Pinpoint the cell where the given text exists, returning its [X, Y] midpoint coordinate. 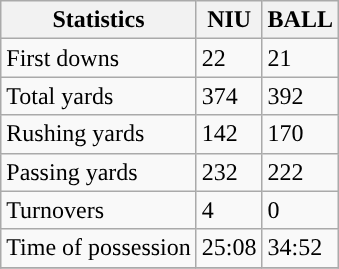
22 [229, 58]
170 [300, 134]
Rushing yards [99, 134]
Turnovers [99, 210]
First downs [99, 58]
BALL [300, 20]
232 [229, 172]
222 [300, 172]
4 [229, 210]
21 [300, 58]
Statistics [99, 20]
Passing yards [99, 172]
374 [229, 96]
392 [300, 96]
NIU [229, 20]
142 [229, 134]
Time of possession [99, 248]
34:52 [300, 248]
0 [300, 210]
Total yards [99, 96]
25:08 [229, 248]
